Provide the (X, Y) coordinate of the cell's center where the given text is located.  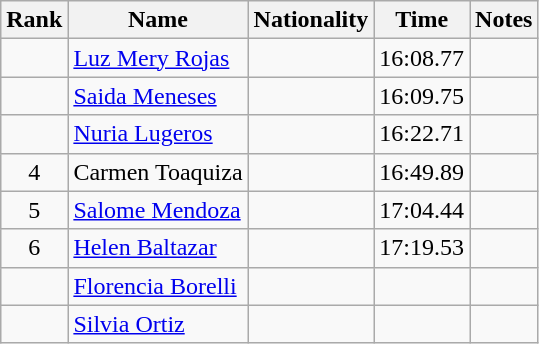
17:19.53 (422, 248)
Luz Mery Rojas (158, 58)
Silvia Ortiz (158, 324)
Nuria Lugeros (158, 134)
Carmen Toaquiza (158, 172)
Salome Mendoza (158, 210)
Saida Meneses (158, 96)
6 (34, 248)
16:09.75 (422, 96)
Name (158, 20)
Rank (34, 20)
Notes (504, 20)
16:22.71 (422, 134)
4 (34, 172)
Helen Baltazar (158, 248)
5 (34, 210)
17:04.44 (422, 210)
16:08.77 (422, 58)
Time (422, 20)
16:49.89 (422, 172)
Florencia Borelli (158, 286)
Nationality (311, 20)
